Locate the cell with the specified text and output its [x, y] center coordinate. 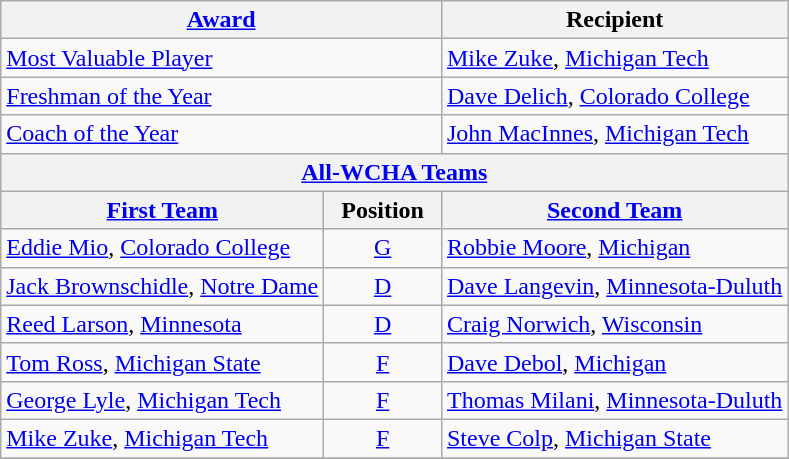
First Team [162, 210]
Steve Colp, Michigan State [614, 438]
Eddie Mio, Colorado College [162, 248]
Recipient [614, 20]
Robbie Moore, Michigan [614, 248]
All-WCHA Teams [394, 172]
Reed Larson, Minnesota [162, 324]
Most Valuable Player [222, 58]
G [383, 248]
Thomas Milani, Minnesota-Duluth [614, 400]
Dave Delich, Colorado College [614, 96]
Second Team [614, 210]
Coach of the Year [222, 134]
Position [383, 210]
Jack Brownschidle, Notre Dame [162, 286]
John MacInnes, Michigan Tech [614, 134]
Freshman of the Year [222, 96]
Dave Langevin, Minnesota-Duluth [614, 286]
Tom Ross, Michigan State [162, 362]
Dave Debol, Michigan [614, 362]
George Lyle, Michigan Tech [162, 400]
Craig Norwich, Wisconsin [614, 324]
Award [222, 20]
